Find where the given text appears and provide that cell's center as [X, Y] coordinate. 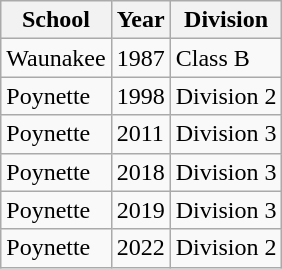
School [56, 20]
1998 [140, 96]
Class B [226, 58]
1987 [140, 58]
Waunakee [56, 58]
2011 [140, 134]
2019 [140, 210]
Year [140, 20]
2022 [140, 248]
Division [226, 20]
2018 [140, 172]
